Capture the cell that displays the provided text and extract its (x, y) central coordinate. 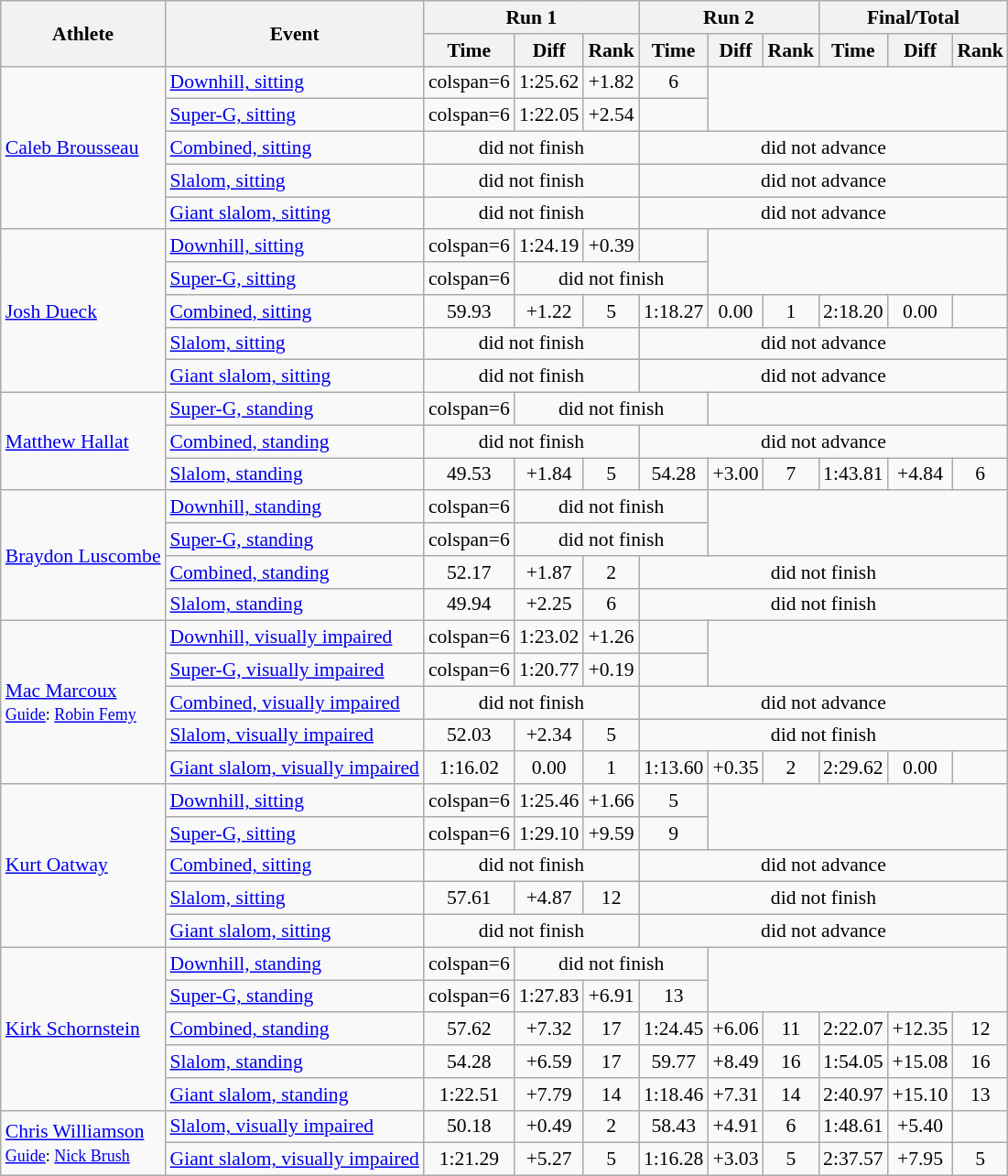
Kirk Schornstein (83, 1029)
+12.35 (921, 1029)
59.93 (469, 311)
58.43 (674, 1127)
+0.35 (735, 768)
+1.22 (549, 311)
+7.31 (735, 1094)
1:16.02 (469, 768)
59.77 (674, 1062)
+4.91 (735, 1127)
Athlete (83, 33)
1:48.61 (853, 1127)
Chris WilliamsonGuide: Nick Brush (83, 1143)
1:24.19 (549, 246)
+0.49 (549, 1127)
2:40.97 (853, 1094)
2:37.57 (853, 1160)
11 (791, 1029)
+15.08 (921, 1062)
+3.03 (735, 1160)
1:18.27 (674, 311)
2:22.07 (853, 1029)
1:18.46 (674, 1094)
1:23.02 (549, 637)
+7.95 (921, 1160)
+1.82 (612, 82)
49.53 (469, 474)
+0.39 (612, 246)
+2.54 (612, 115)
1:22.51 (469, 1094)
57.62 (469, 1029)
50.18 (469, 1127)
+3.00 (735, 474)
Josh Dueck (83, 311)
1:29.10 (549, 833)
Caleb Brousseau (83, 147)
Event (295, 33)
Combined, visually impaired (295, 702)
+1.84 (549, 474)
2:18.20 (853, 311)
+1.66 (612, 800)
1:54.05 (853, 1062)
Braydon Luscombe (83, 556)
1:21.29 (469, 1160)
Final/Total (914, 17)
1:27.83 (549, 996)
1:20.77 (549, 670)
+4.84 (921, 474)
2:29.62 (853, 768)
+5.40 (921, 1127)
1:43.81 (853, 474)
52.17 (469, 572)
+7.32 (549, 1029)
Run 1 (531, 17)
Matthew Hallat (83, 441)
49.94 (469, 604)
52.03 (469, 735)
+6.91 (612, 996)
1:16.28 (674, 1160)
Mac MarcouxGuide: Robin Femy (83, 702)
Super-G, visually impaired (295, 670)
57.61 (469, 898)
1:24.45 (674, 1029)
9 (674, 833)
7 (791, 474)
+6.06 (735, 1029)
1:13.60 (674, 768)
+8.49 (735, 1062)
+2.34 (549, 735)
+6.59 (549, 1062)
+5.27 (549, 1160)
1:22.05 (549, 115)
+4.87 (549, 898)
+9.59 (612, 833)
+1.87 (549, 572)
+15.10 (921, 1094)
+2.25 (549, 604)
1:25.62 (549, 82)
+0.19 (612, 670)
1:25.46 (549, 800)
Run 2 (729, 17)
+7.79 (549, 1094)
Downhill, visually impaired (295, 637)
Giant slalom, standing (295, 1094)
+1.26 (612, 637)
Kurt Oatway (83, 866)
